Find where the given text appears and provide that cell's center as [X, Y] coordinate. 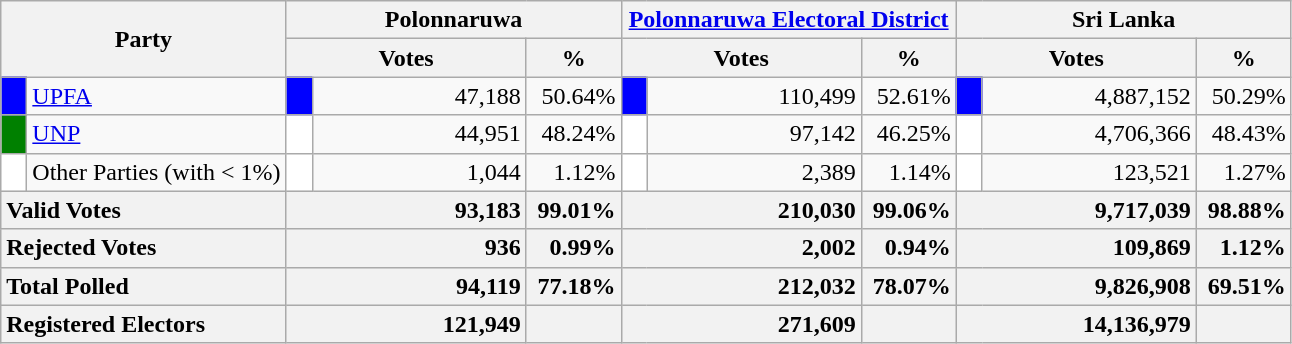
2,002 [741, 248]
0.99% [574, 248]
936 [406, 248]
93,183 [406, 210]
98.88% [1244, 210]
4,706,366 [1089, 134]
97,142 [754, 134]
Sri Lanka [1124, 20]
99.06% [908, 210]
2,389 [754, 172]
69.51% [1244, 286]
9,717,039 [1076, 210]
271,609 [741, 324]
Valid Votes [144, 210]
50.29% [1244, 96]
Other Parties (with < 1%) [156, 172]
47,188 [419, 96]
14,136,979 [1076, 324]
52.61% [908, 96]
9,826,908 [1076, 286]
212,032 [741, 286]
50.64% [574, 96]
48.24% [574, 134]
44,951 [419, 134]
4,887,152 [1089, 96]
Registered Electors [144, 324]
Polonnaruwa [454, 20]
Total Polled [144, 286]
48.43% [1244, 134]
Party [144, 39]
1,044 [419, 172]
210,030 [741, 210]
1.14% [908, 172]
78.07% [908, 286]
46.25% [908, 134]
1.27% [1244, 172]
77.18% [574, 286]
Rejected Votes [144, 248]
UNP [156, 134]
94,119 [406, 286]
109,869 [1076, 248]
121,949 [406, 324]
110,499 [754, 96]
UPFA [156, 96]
Polonnaruwa Electoral District [788, 20]
0.94% [908, 248]
99.01% [574, 210]
123,521 [1089, 172]
